Extract the (x, y) coordinate from the center of the cell holding the provided text.  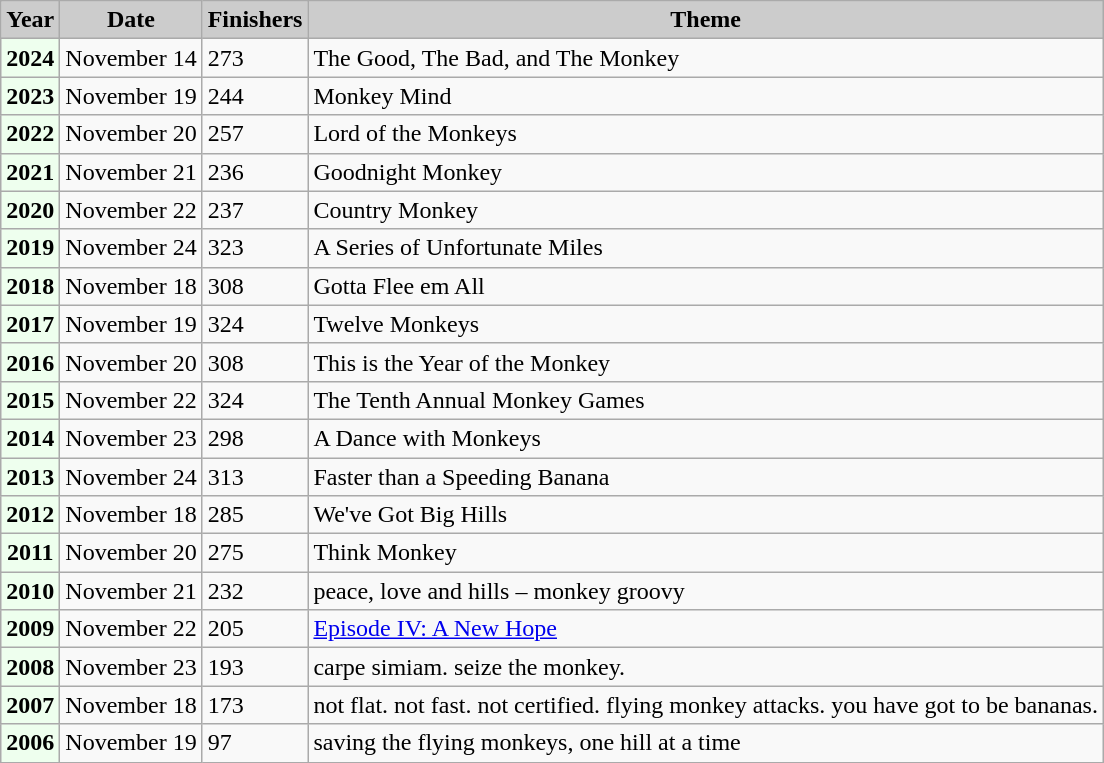
2022 (30, 134)
323 (255, 248)
2018 (30, 286)
2010 (30, 591)
This is the Year of the Monkey (706, 362)
Country Monkey (706, 210)
Theme (706, 20)
peace, love and hills – monkey groovy (706, 591)
298 (255, 438)
2019 (30, 248)
The Tenth Annual Monkey Games (706, 400)
313 (255, 477)
2008 (30, 667)
232 (255, 591)
carpe simiam. seize the monkey. (706, 667)
Goodnight Monkey (706, 172)
A Series of Unfortunate Miles (706, 248)
237 (255, 210)
2009 (30, 629)
2012 (30, 515)
The Good, The Bad, and The Monkey (706, 58)
244 (255, 96)
Date (131, 20)
2017 (30, 324)
2013 (30, 477)
Twelve Monkeys (706, 324)
273 (255, 58)
2014 (30, 438)
2006 (30, 743)
2024 (30, 58)
2021 (30, 172)
saving the flying monkeys, one hill at a time (706, 743)
275 (255, 553)
We've Got Big Hills (706, 515)
2011 (30, 553)
173 (255, 705)
Think Monkey (706, 553)
2023 (30, 96)
285 (255, 515)
Episode IV: A New Hope (706, 629)
205 (255, 629)
2020 (30, 210)
2015 (30, 400)
257 (255, 134)
Year (30, 20)
2007 (30, 705)
Monkey Mind (706, 96)
2016 (30, 362)
193 (255, 667)
Gotta Flee em All (706, 286)
Lord of the Monkeys (706, 134)
97 (255, 743)
not flat. not fast. not certified. flying monkey attacks. you have got to be bananas. (706, 705)
236 (255, 172)
November 14 (131, 58)
Faster than a Speeding Banana (706, 477)
A Dance with Monkeys (706, 438)
Finishers (255, 20)
